Return [x, y] of the center of cell containing provided text 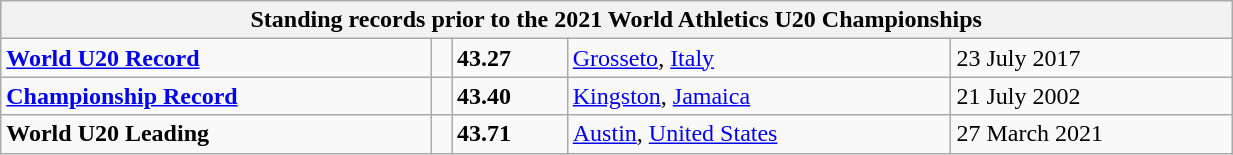
23 July 2017 [1092, 58]
Grosseto, Italy [759, 58]
Austin, United States [759, 134]
21 July 2002 [1092, 96]
Standing records prior to the 2021 World Athletics U20 Championships [616, 20]
43.71 [510, 134]
Championship Record [216, 96]
World U20 Leading [216, 134]
Kingston, Jamaica [759, 96]
27 March 2021 [1092, 134]
43.40 [510, 96]
World U20 Record [216, 58]
43.27 [510, 58]
